Find where the given text appears and provide that cell's center as (x, y) coordinate. 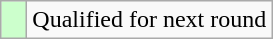
Qualified for next round (150, 20)
